Locate the cell with the specified text and output its (x, y) center coordinate. 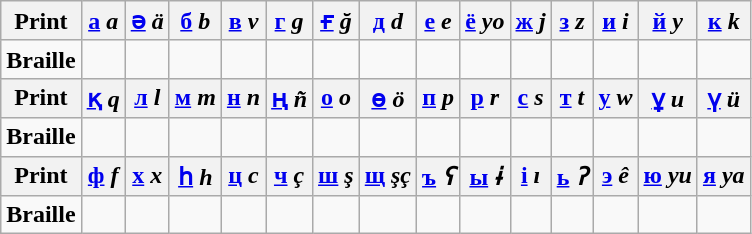
ш ş (336, 176)
ч ç (290, 176)
ю yu (668, 176)
ё yo (485, 21)
ф f (103, 176)
ұ u (668, 98)
б b (195, 21)
х x (147, 176)
и i (616, 21)
п p (438, 98)
ң ñ (290, 98)
һ h (195, 176)
щ şç (388, 176)
а a (103, 21)
у w (616, 98)
ъ ʕ (438, 176)
м m (195, 98)
ө ö (388, 98)
я ya (724, 176)
з z (572, 21)
в v (243, 21)
й y (668, 21)
д d (388, 21)
ц c (243, 176)
с s (530, 98)
р r (485, 98)
е e (438, 21)
ы ɨ (485, 176)
ә ä (147, 21)
і ı (530, 176)
қ q (103, 98)
ь ʔ (572, 176)
ү ü (724, 98)
т t (572, 98)
г g (290, 21)
л l (147, 98)
н n (243, 98)
ж j (530, 21)
о o (336, 98)
ғ ğ (336, 21)
к k (724, 21)
э ê (616, 176)
